Output the [X, Y] coordinate of the center of the cell containing the given text.  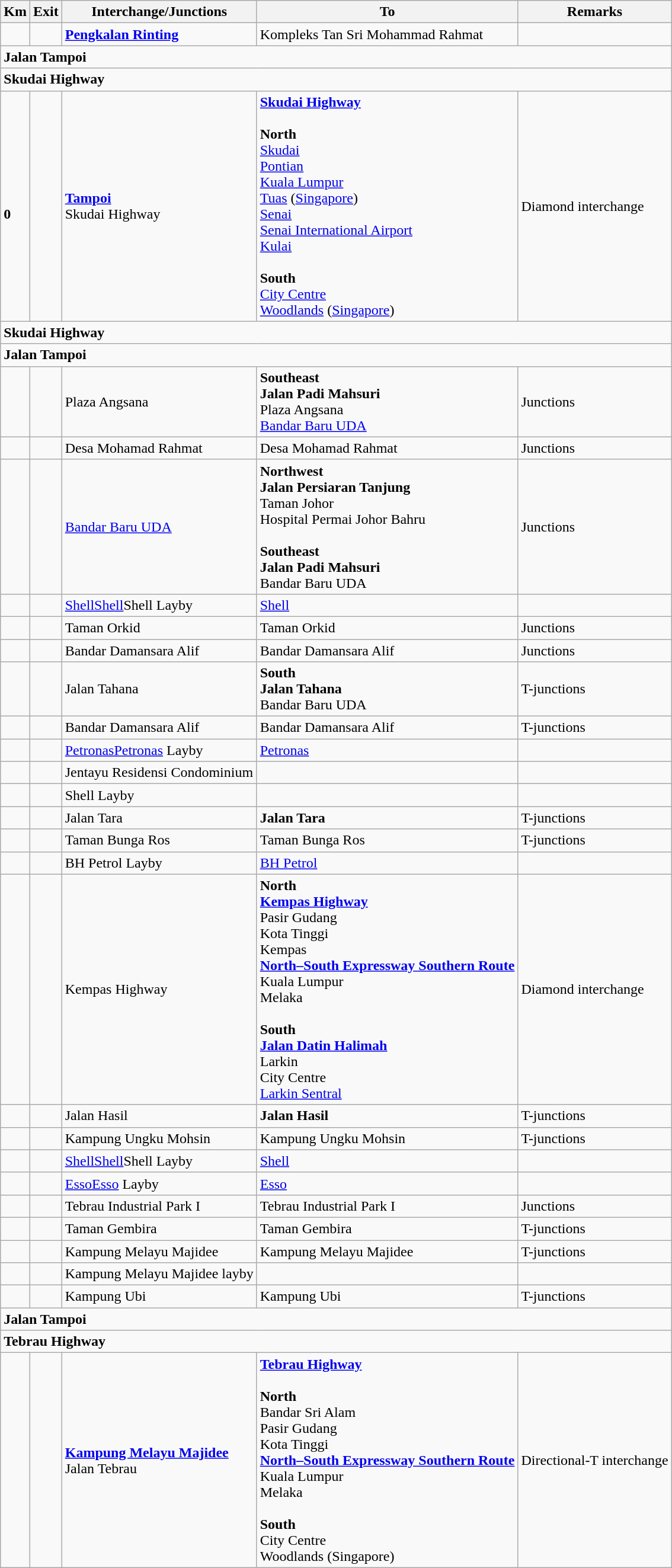
To [388, 12]
Tebrau Highway [336, 1342]
Petronas [388, 750]
Plaza Angsana [159, 402]
Kempas Highway [159, 990]
Jalan Tahana [159, 689]
EssoEsso Layby [159, 1183]
Interchange/Junctions [159, 12]
Bandar Baru UDA [159, 526]
Jentayu Residensi Condominium [159, 773]
Pengkalan Rinting [159, 34]
Remarks [595, 12]
SouthJalan TahanaBandar Baru UDA [388, 689]
Skudai HighwayNorth Skudai Pontian Kuala Lumpur Tuas (Singapore) Senai Senai International Airport KulaiSouth City Centre Woodlands (Singapore) [388, 206]
SoutheastJalan Padi MahsuriPlaza AngsanaBandar Baru UDA [388, 402]
PetronasPetronas Layby [159, 750]
Kampung Melayu Majidee layby [159, 1274]
Shell Layby [159, 795]
TampoiSkudai Highway [159, 206]
Esso [388, 1183]
NorthwestJalan Persiaran TanjungTaman JohorHospital Permai Johor Bahru SoutheastJalan Padi MahsuriBandar Baru UDA [388, 526]
Kompleks Tan Sri Mohammad Rahmat [388, 34]
Km [15, 12]
Exit [46, 12]
Kampung Melayu MajideeJalan Tebrau [159, 1460]
0 [15, 206]
Directional-T interchange [595, 1460]
BH Petrol [388, 863]
BH Petrol Layby [159, 863]
